Return (x, y) of the center of cell containing provided text 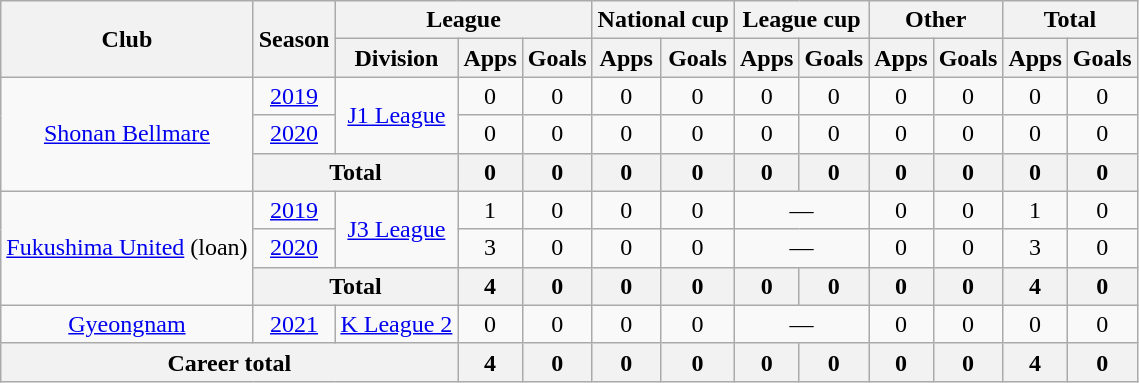
League cup (802, 20)
National cup (663, 20)
League (464, 20)
Club (127, 39)
Other (936, 20)
Gyeongnam (127, 324)
Season (294, 39)
Career total (230, 362)
Shonan Bellmare (127, 134)
J3 League (396, 229)
J1 League (396, 115)
2021 (294, 324)
K League 2 (396, 324)
Division (396, 58)
Fukushima United (loan) (127, 248)
